Return the [X, Y] coordinate for the center point of the cell that contains the specified text.  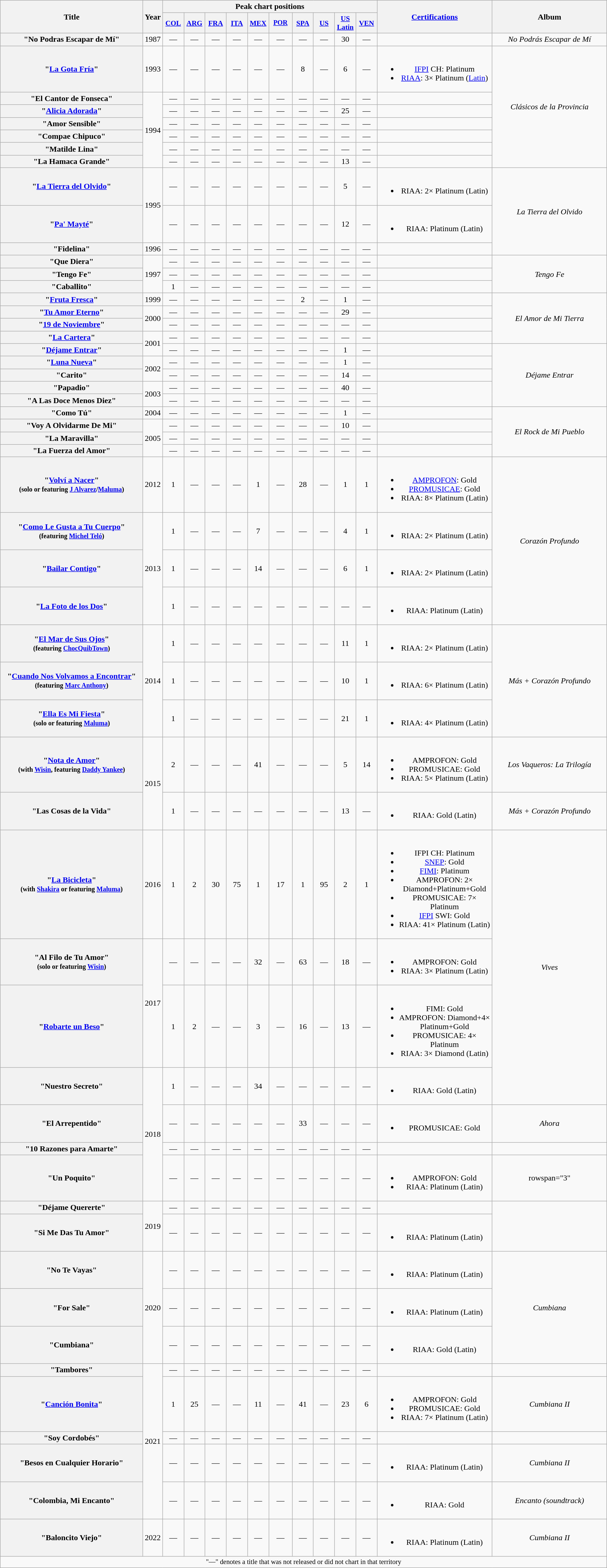
8 [303, 69]
1993 [153, 69]
"El Mar de Sus Ojos"(featuring ChocQuibTown) [72, 643]
"Robarte un Beso" [72, 1026]
23 [345, 1404]
"Colombia, Mi Encanto" [72, 1500]
2002 [153, 369]
"Amor Sensible" [72, 124]
"Nuestro Secreto" [72, 1086]
"Tengo Fe" [72, 274]
AMPROFON: GoldPROMUSICAE: GoldRIAA: 5× Platinum (Latin) [434, 764]
34 [258, 1086]
El Amor de Mi Tierra [550, 318]
RIAA: 6× Platinum (Latin) [434, 681]
"Al Filo de Tu Amor"(solo or featuring Wisin) [72, 962]
COL [173, 23]
RIAA: Gold [434, 1500]
rowspan="3" [550, 1178]
"No Podras Escapar de Mí" [72, 39]
La Tierra del Olvido [550, 211]
"For Sale" [72, 1308]
2005 [153, 438]
PROMUSICAE: Gold [434, 1124]
1997 [153, 274]
28 [303, 485]
"Soy Cordobés" [72, 1438]
"Pa' Mayté" [72, 224]
"La Tierra del Olvido" [72, 186]
"Nota de Amor"(with Wisin, featuring Daddy Yankee) [72, 764]
Encanto (soundtrack) [550, 1500]
2014 [153, 681]
40 [345, 388]
"10 Razones para Amarte" [72, 1148]
IFPI CH: PlatinumRIAA: 3× Platinum (Latin) [434, 69]
"La Bicicleta"(with Shakira or featuring Maluma) [72, 884]
32 [258, 962]
ITA [237, 23]
AMPROFON: GoldRIAA: 3× Platinum (Latin) [434, 962]
AMPROFON: GoldPROMUSICAE: GoldRIAA: 8× Platinum (Latin) [434, 485]
"Carito" [72, 375]
"Canción Bonita" [72, 1404]
US [324, 23]
ARG [194, 23]
"Volví a Nacer"(solo or featuring J Alvarez/Maluma) [72, 485]
"Besos en Cualquier Horario" [72, 1463]
Ahora [550, 1124]
"La Foto de los Dos" [72, 606]
"Baloncito Viejo" [72, 1538]
AMPROFON: GoldPROMUSICAE: GoldRIAA: 7× Platinum (Latin) [434, 1404]
1994 [153, 130]
Los Vaqueros: La Trilogía [550, 764]
"Déjame Quererte" [72, 1208]
3 [258, 1026]
IFPI CH: PlatinumSNEP: GoldFIMI: PlatinumAMPROFON: 2× Diamond+Platinum+GoldPROMUSICAE: 7× PlatinumIFPI SWI: GoldRIAA: 41× Platinum (Latin) [434, 884]
"Tambores" [72, 1370]
17 [281, 884]
FIMI: GoldAMPROFON: Diamond+4× Platinum+GoldPROMUSICAE: 4× PlatinumRIAA: 3× Diamond (Latin) [434, 1026]
"Déjame Entrar" [72, 350]
4 [345, 531]
Peak chart positions [270, 7]
1999 [153, 299]
1995 [153, 205]
2020 [153, 1308]
"Fruta Fresca" [72, 299]
2012 [153, 485]
FRA [216, 23]
"La Hamaca Grande" [72, 161]
1996 [153, 249]
"Cumbiana" [72, 1345]
2022 [153, 1538]
"Que Diera" [72, 262]
2004 [153, 413]
12 [345, 224]
Title [72, 17]
"Matilde Lina" [72, 149]
"Papadio" [72, 388]
US Latin [345, 23]
95 [324, 884]
2021 [153, 1441]
2000 [153, 318]
2017 [153, 1003]
"—" denotes a title that was not released or did not chart in that territory [304, 1562]
"Ella Es Mi Fiesta"(solo or featuring Maluma) [72, 718]
2015 [153, 783]
"Bailar Contigo" [72, 568]
"El Arrepentido" [72, 1124]
"La Cartera" [72, 337]
POR [281, 23]
"Tu Amor Eterno" [72, 312]
Tengo Fe [550, 274]
"Las Cosas de la Vida" [72, 811]
"Fidelina" [72, 249]
AMPROFON: GoldRIAA: Platinum (Latin) [434, 1178]
29 [345, 312]
"Un Poquito" [72, 1178]
"Si Me Das Tu Amor" [72, 1233]
"No Te Vayas" [72, 1270]
75 [237, 884]
63 [303, 962]
MEX [258, 23]
Year [153, 17]
2016 [153, 884]
"La Maravilla" [72, 438]
El Rock de Mi Pueblo [550, 432]
Certifications [434, 17]
Cumbiana [550, 1308]
"La Fuerza del Amor" [72, 451]
2019 [153, 1226]
No Podrás Escapar de Mí [550, 39]
"Voy A Olvidarme De Mi" [72, 425]
"La Gota Fría" [72, 69]
7 [258, 531]
"Alicia Adorada" [72, 111]
"El Cantor de Fonseca" [72, 98]
"Compae Chipuco" [72, 136]
VEN [367, 23]
"Como Le Gusta a Tu Cuerpo"(featuring Michel Teló) [72, 531]
"Como Tú" [72, 413]
SPA [303, 23]
2001 [153, 343]
33 [303, 1124]
16 [303, 1026]
"A Las Doce Menos Diez" [72, 400]
"Luna Nueva" [72, 362]
"Caballito" [72, 287]
21 [345, 718]
Vives [550, 967]
"Cuando Nos Volvamos a Encontrar"(featuring Marc Anthony) [72, 681]
1987 [153, 39]
2013 [153, 568]
2018 [153, 1134]
2003 [153, 394]
Déjame Entrar [550, 375]
18 [345, 962]
RIAA: 4× Platinum (Latin) [434, 718]
Clásicos de la Provincia [550, 107]
Corazón Profundo [550, 541]
Album [550, 17]
"19 de Noviembre" [72, 325]
